Return the (x, y) coordinate for the center point of the cell that contains the specified text.  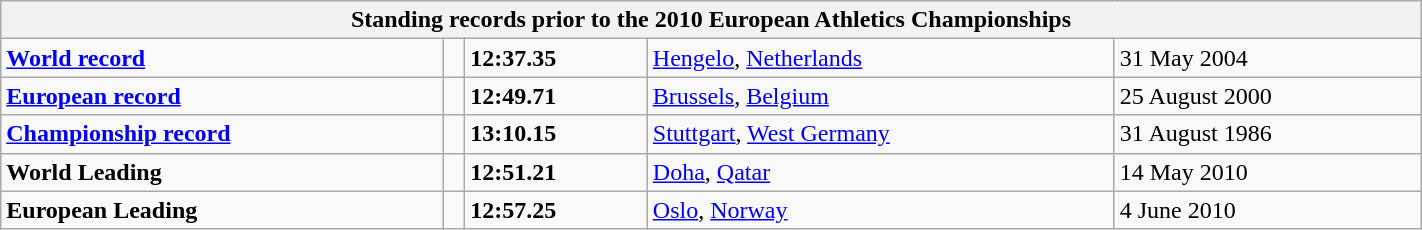
31 May 2004 (1268, 58)
12:57.25 (556, 210)
31 August 1986 (1268, 134)
25 August 2000 (1268, 96)
World Leading (222, 172)
14 May 2010 (1268, 172)
4 June 2010 (1268, 210)
European record (222, 96)
Hengelo, Netherlands (880, 58)
12:51.21 (556, 172)
12:49.71 (556, 96)
Brussels, Belgium (880, 96)
Championship record (222, 134)
World record (222, 58)
Stuttgart, West Germany (880, 134)
Oslo, Norway (880, 210)
Doha, Qatar (880, 172)
13:10.15 (556, 134)
12:37.35 (556, 58)
European Leading (222, 210)
Standing records prior to the 2010 European Athletics Championships (711, 20)
